Search for the cell housing the specified text and yield its [x, y] center coordinate. 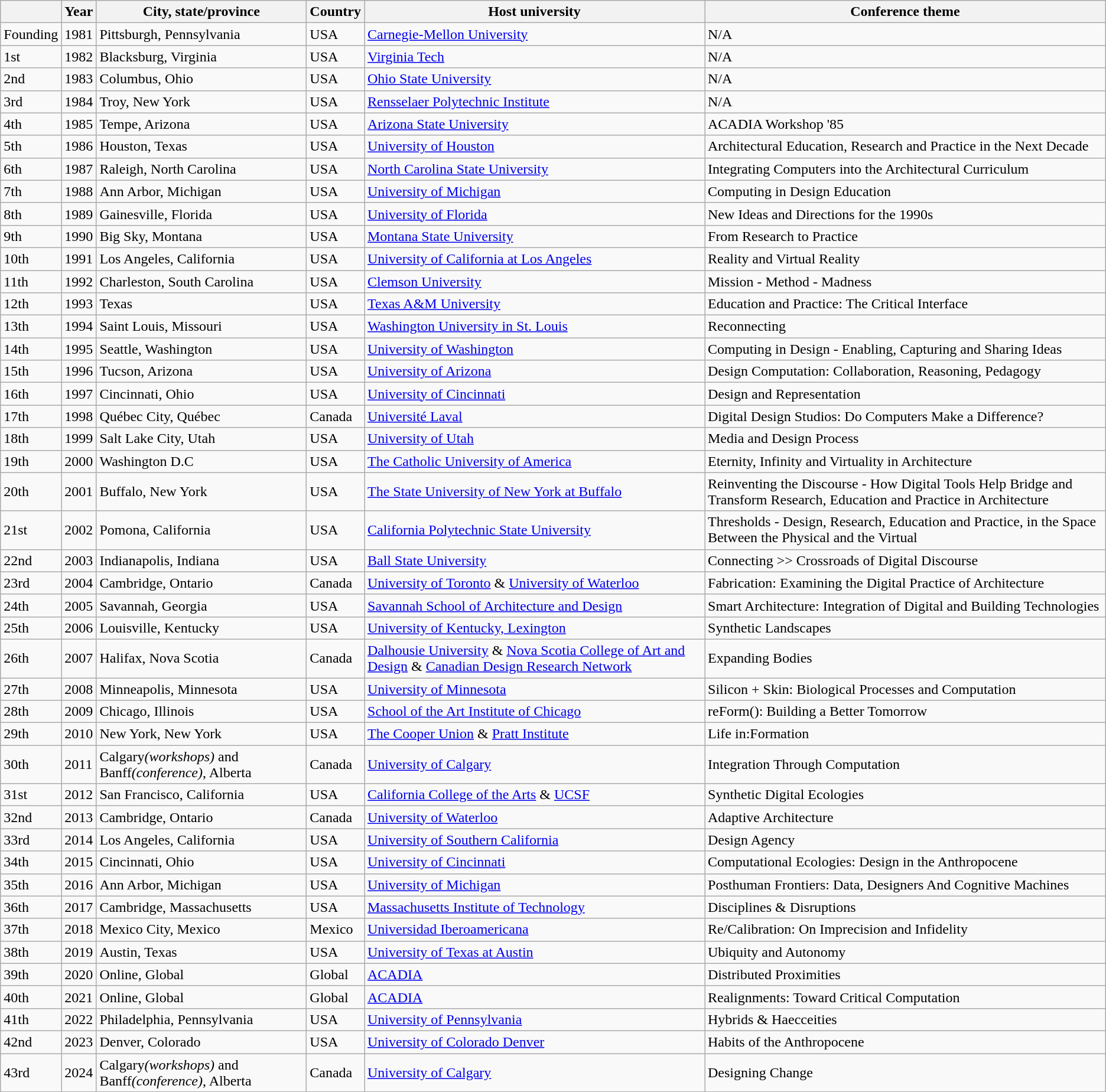
38th [31, 952]
University of Southern California [534, 840]
Philadelphia, Pennsylvania [201, 1019]
Smart Architecture: Integration of Digital and Building Technologies [905, 605]
8th [31, 214]
Minneapolis, Minnesota [201, 689]
Distributed Proximities [905, 974]
1995 [79, 349]
1994 [79, 327]
18th [31, 439]
University of Texas at Austin [534, 952]
Design Agency [905, 840]
1986 [79, 146]
University of Utah [534, 439]
1999 [79, 439]
29th [31, 734]
Massachusetts Institute of Technology [534, 907]
Computational Ecologies: Design in the Anthropocene [905, 862]
Silicon + Skin: Biological Processes and Computation [905, 689]
Connecting >> Crossroads of Digital Discourse [905, 560]
University of Minnesota [534, 689]
Texas [201, 304]
17th [31, 416]
Denver, Colorado [201, 1042]
Gainesville, Florida [201, 214]
1984 [79, 102]
Carnegie-Mellon University [534, 34]
North Carolina State University [534, 169]
15th [31, 371]
Tucson, Arizona [201, 371]
The Cooper Union & Pratt Institute [534, 734]
School of the Art Institute of Chicago [534, 712]
2011 [79, 764]
Halifax, Nova Scotia [201, 658]
2014 [79, 840]
California College of the Arts & UCSF [534, 795]
16th [31, 394]
Québec City, Québec [201, 416]
Arizona State University [534, 124]
Media and Design Process [905, 439]
31st [31, 795]
Life in:Formation [905, 734]
Reconnecting [905, 327]
Pomona, California [201, 530]
1992 [79, 282]
Hybrids & Haecceities [905, 1019]
University of Arizona [534, 371]
12th [31, 304]
2004 [79, 583]
Design and Representation [905, 394]
2010 [79, 734]
Posthuman Frontiers: Data, Designers And Cognitive Machines [905, 885]
34th [31, 862]
32nd [31, 817]
19th [31, 461]
Blacksburg, Virginia [201, 57]
Computing in Design Education [905, 191]
1990 [79, 236]
San Francisco, California [201, 795]
23rd [31, 583]
University of California at Los Angeles [534, 259]
New York, New York [201, 734]
25th [31, 628]
3rd [31, 102]
Synthetic Landscapes [905, 628]
University of Toronto & University of Waterloo [534, 583]
Computing in Design - Enabling, Capturing and Sharing Ideas [905, 349]
28th [31, 712]
Indianapolis, Indiana [201, 560]
University of Waterloo [534, 817]
Tempe, Arizona [201, 124]
Realignments: Toward Critical Computation [905, 997]
1996 [79, 371]
24th [31, 605]
1981 [79, 34]
9th [31, 236]
Raleigh, North Carolina [201, 169]
Savannah School of Architecture and Design [534, 605]
Expanding Bodies [905, 658]
11th [31, 282]
University of Houston [534, 146]
33rd [31, 840]
2024 [79, 1073]
Digital Design Studios: Do Computers Make a Difference? [905, 416]
6th [31, 169]
Reinventing the Discourse - How Digital Tools Help Bridge and Transform Research, Education and Practice in Architecture [905, 491]
Ball State University [534, 560]
California Polytechnic State University [534, 530]
Design Computation: Collaboration, Reasoning, Pedagogy [905, 371]
Houston, Texas [201, 146]
2013 [79, 817]
2022 [79, 1019]
1987 [79, 169]
2009 [79, 712]
Fabrication: Examining the Digital Practice of Architecture [905, 583]
2016 [79, 885]
Disciplines & Disruptions [905, 907]
2005 [79, 605]
36th [31, 907]
City, state/province [201, 12]
35th [31, 885]
40th [31, 997]
Synthetic Digital Ecologies [905, 795]
43rd [31, 1073]
2nd [31, 79]
Reality and Virtual Reality [905, 259]
Habits of the Anthropocene [905, 1042]
Salt Lake City, Utah [201, 439]
Universidad Iberoamericana [534, 930]
2020 [79, 974]
Designing Change [905, 1073]
2015 [79, 862]
Country [336, 12]
Mission - Method - Madness [905, 282]
2007 [79, 658]
1991 [79, 259]
Austin, Texas [201, 952]
From Research to Practice [905, 236]
30th [31, 764]
Savannah, Georgia [201, 605]
27th [31, 689]
Host university [534, 12]
New Ideas and Directions for the 1990s [905, 214]
2008 [79, 689]
Adaptive Architecture [905, 817]
Architectural Education, Research and Practice in the Next Decade [905, 146]
Integration Through Computation [905, 764]
Université Laval [534, 416]
2012 [79, 795]
Conference theme [905, 12]
Texas A&M University [534, 304]
37th [31, 930]
ACADIA Workshop '85 [905, 124]
2023 [79, 1042]
Virginia Tech [534, 57]
University of Kentucky, Lexington [534, 628]
Saint Louis, Missouri [201, 327]
20th [31, 491]
University of Washington [534, 349]
Washington D.C [201, 461]
5th [31, 146]
Big Sky, Montana [201, 236]
Mexico City, Mexico [201, 930]
Louisville, Kentucky [201, 628]
Buffalo, New York [201, 491]
Mexico [336, 930]
Founding [31, 34]
Montana State University [534, 236]
13th [31, 327]
Clemson University [534, 282]
University of Pennsylvania [534, 1019]
University of Florida [534, 214]
1985 [79, 124]
reForm(): Building a Better Tomorrow [905, 712]
2017 [79, 907]
Eternity, Infinity and Virtuality in Architecture [905, 461]
2021 [79, 997]
10th [31, 259]
2002 [79, 530]
Troy, New York [201, 102]
Chicago, Illinois [201, 712]
2000 [79, 461]
2018 [79, 930]
1988 [79, 191]
41th [31, 1019]
7th [31, 191]
42nd [31, 1042]
1993 [79, 304]
2006 [79, 628]
Cambridge, Massachusetts [201, 907]
1983 [79, 79]
1998 [79, 416]
1st [31, 57]
Columbus, Ohio [201, 79]
1989 [79, 214]
Washington University in St. Louis [534, 327]
Pittsburgh, Pennsylvania [201, 34]
The State University of New York at Buffalo [534, 491]
University of Colorado Denver [534, 1042]
Ohio State University [534, 79]
2001 [79, 491]
1997 [79, 394]
2019 [79, 952]
Education and Practice: The Critical Interface [905, 304]
14th [31, 349]
Seattle, Washington [201, 349]
Integrating Computers into the Architectural Curriculum [905, 169]
1982 [79, 57]
Year [79, 12]
2003 [79, 560]
Dalhousie University & Nova Scotia College of Art and Design & Canadian Design Research Network [534, 658]
21st [31, 530]
22nd [31, 560]
Thresholds - Design, Research, Education and Practice, in the Space Between the Physical and the Virtual [905, 530]
Charleston, South Carolina [201, 282]
39th [31, 974]
Rensselaer Polytechnic Institute [534, 102]
The Catholic University of America [534, 461]
Ubiquity and Autonomy [905, 952]
Re/Calibration: On Imprecision and Infidelity [905, 930]
26th [31, 658]
4th [31, 124]
